Locate the cell with the specified text and output its [x, y] center coordinate. 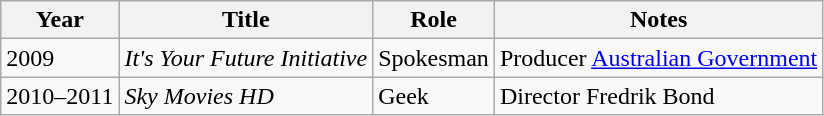
Geek [434, 96]
Director Fredrik Bond [658, 96]
Sky Movies HD [246, 96]
Year [60, 20]
Spokesman [434, 58]
Role [434, 20]
2009 [60, 58]
2010–2011 [60, 96]
Notes [658, 20]
Title [246, 20]
It's Your Future Initiative [246, 58]
Producer Australian Government [658, 58]
